From the cell containing the given text, extract its center point as (x, y) coordinate. 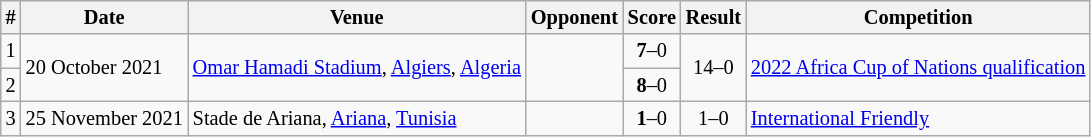
2022 Africa Cup of Nations qualification (918, 68)
Score (652, 17)
3 (11, 118)
Date (104, 17)
Venue (357, 17)
14–0 (714, 68)
20 October 2021 (104, 68)
7–0 (652, 51)
1 (11, 51)
Opponent (574, 17)
8–0 (652, 85)
Result (714, 17)
Competition (918, 17)
Omar Hamadi Stadium, Algiers, Algeria (357, 68)
Stade de Ariana, Ariana, Tunisia (357, 118)
# (11, 17)
2 (11, 85)
International Friendly (918, 118)
25 November 2021 (104, 118)
